Scan for the cell matching the given text and deliver its (x, y) coordinate at center. 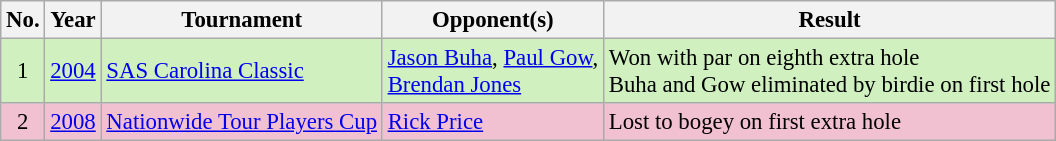
Result (829, 20)
2004 (73, 72)
Jason Buha, Paul Gow, Brendan Jones (492, 72)
Rick Price (492, 122)
Opponent(s) (492, 20)
Won with par on eighth extra holeBuha and Gow eliminated by birdie on first hole (829, 72)
Nationwide Tour Players Cup (242, 122)
1 (23, 72)
2 (23, 122)
Lost to bogey on first extra hole (829, 122)
Tournament (242, 20)
Year (73, 20)
No. (23, 20)
SAS Carolina Classic (242, 72)
2008 (73, 122)
